Extract the [x, y] coordinate from the center of the cell holding the provided text.  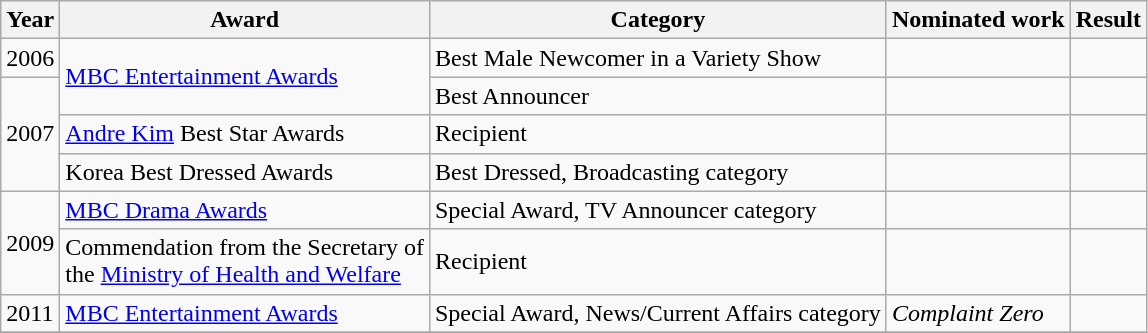
Nominated work [978, 20]
Special Award, News/Current Affairs category [658, 313]
Best Male Newcomer in a Variety Show [658, 58]
2011 [30, 313]
Best Dressed, Broadcasting category [658, 172]
Complaint Zero [978, 313]
Special Award, TV Announcer category [658, 210]
2009 [30, 242]
Commendation from the Secretary of the Ministry of Health and Welfare [245, 262]
Category [658, 20]
2007 [30, 134]
Year [30, 20]
MBC Drama Awards [245, 210]
Andre Kim Best Star Awards [245, 134]
2006 [30, 58]
Best Announcer [658, 96]
Korea Best Dressed Awards [245, 172]
Award [245, 20]
Result [1108, 20]
